For the text-containing cell, return its midpoint in [x, y] coordinate format. 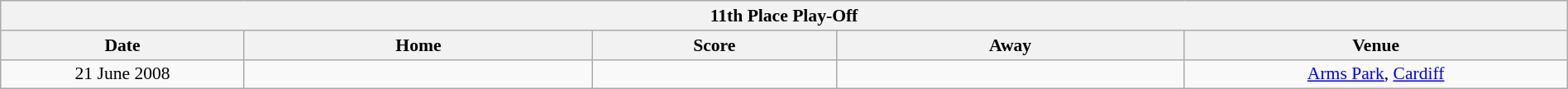
Score [715, 45]
21 June 2008 [122, 74]
11th Place Play-Off [784, 16]
Venue [1376, 45]
Arms Park, Cardiff [1376, 74]
Date [122, 45]
Away [1011, 45]
Home [418, 45]
